Output the (X, Y) coordinate of the center of the cell containing the given text.  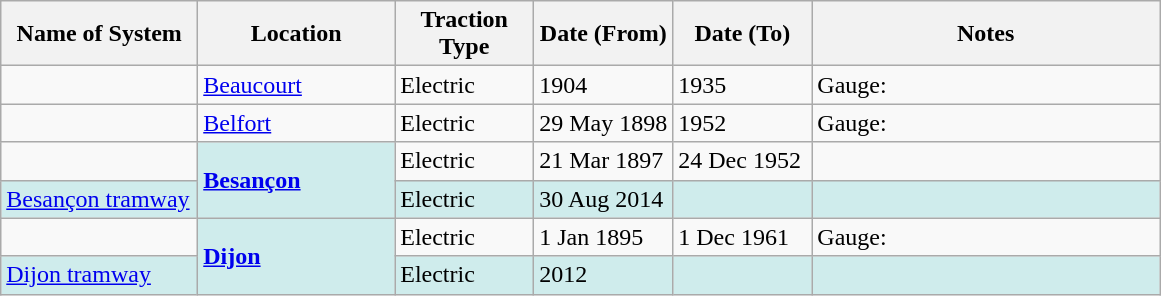
1952 (742, 123)
Notes (986, 34)
29 May 1898 (604, 123)
Beaucourt (296, 85)
Belfort (296, 123)
TractionType (464, 34)
Besançon tramway (100, 199)
Date (To) (742, 34)
1935 (742, 85)
Name of System (100, 34)
2012 (604, 275)
Location (296, 34)
Dijon tramway (100, 275)
1 Jan 1895 (604, 237)
30 Aug 2014 (604, 199)
1 Dec 1961 (742, 237)
24 Dec 1952 (742, 161)
21 Mar 1897 (604, 161)
Date (From) (604, 34)
Besançon (296, 180)
1904 (604, 85)
Dijon (296, 256)
